For the text-containing cell, return its midpoint in [x, y] coordinate format. 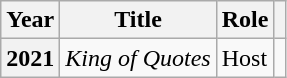
Year [30, 20]
Host [245, 58]
King of Quotes [138, 58]
Role [245, 20]
2021 [30, 58]
Title [138, 20]
